Search for the cell housing the specified text and yield its (x, y) center coordinate. 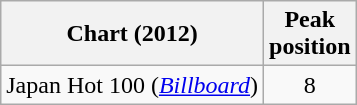
Chart (2012) (132, 34)
Peakposition (310, 34)
Japan Hot 100 (Billboard) (132, 85)
8 (310, 85)
